Provide the (X, Y) coordinate of the cell's center where the given text is located.  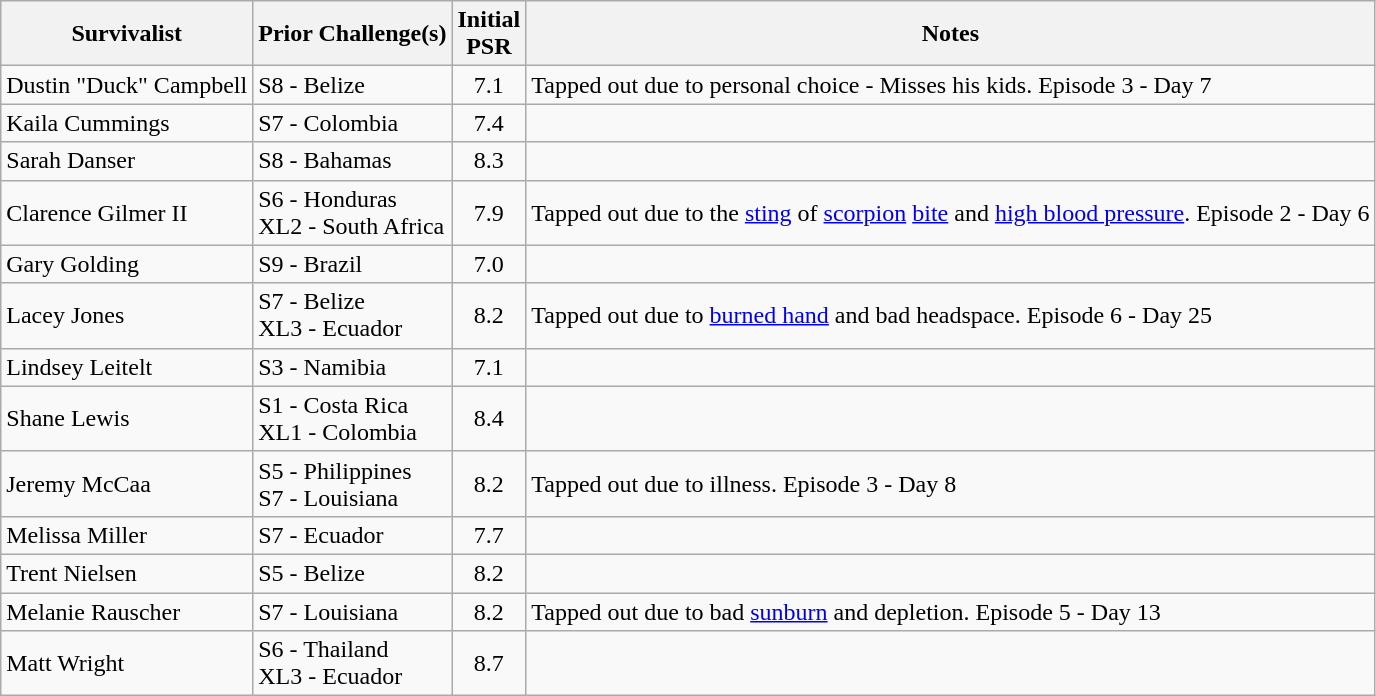
S9 - Brazil (352, 264)
Kaila Cummings (127, 123)
Shane Lewis (127, 418)
S6 - HondurasXL2 - South Africa (352, 212)
S5 - PhilippinesS7 - Louisiana (352, 484)
Tapped out due to illness. Episode 3 - Day 8 (950, 484)
8.3 (489, 161)
Tapped out due to the sting of scorpion bite and high blood pressure. Episode 2 - Day 6 (950, 212)
Tapped out due to bad sunburn and depletion. Episode 5 - Day 13 (950, 611)
S5 - Belize (352, 573)
S7 - BelizeXL3 - Ecuador (352, 316)
S8 - Bahamas (352, 161)
8.7 (489, 664)
Notes (950, 34)
Melissa Miller (127, 535)
Dustin "Duck" Campbell (127, 85)
8.4 (489, 418)
7.4 (489, 123)
Survivalist (127, 34)
Clarence Gilmer II (127, 212)
Tapped out due to burned hand and bad headspace. Episode 6 - Day 25 (950, 316)
S8 - Belize (352, 85)
Matt Wright (127, 664)
7.9 (489, 212)
Gary Golding (127, 264)
Trent Nielsen (127, 573)
S6 - ThailandXL3 - Ecuador (352, 664)
S1 - Costa RicaXL1 - Colombia (352, 418)
7.0 (489, 264)
Lindsey Leitelt (127, 367)
Melanie Rauscher (127, 611)
S7 - Ecuador (352, 535)
Tapped out due to personal choice - Misses his kids. Episode 3 - Day 7 (950, 85)
Lacey Jones (127, 316)
Sarah Danser (127, 161)
S7 - Colombia (352, 123)
Prior Challenge(s) (352, 34)
S7 - Louisiana (352, 611)
InitialPSR (489, 34)
7.7 (489, 535)
Jeremy McCaa (127, 484)
S3 - Namibia (352, 367)
